Return the [X, Y] coordinate for the center point of the cell that contains the specified text.  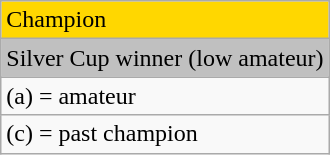
Silver Cup winner (low amateur) [165, 58]
(a) = amateur [165, 96]
Champion [165, 20]
(c) = past champion [165, 134]
